Identify which cell holds the provided text, then report its [X, Y] central coordinate. 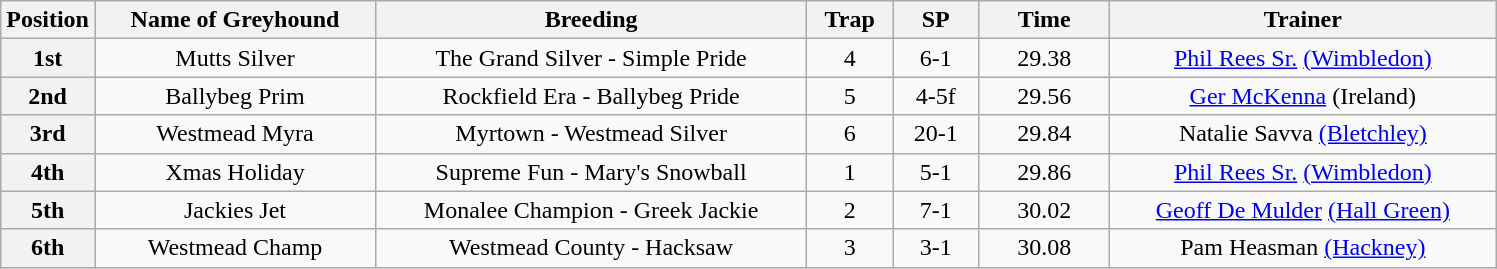
2 [850, 210]
Myrtown - Westmead Silver [592, 134]
Jackies Jet [234, 210]
Breeding [592, 20]
29.86 [1044, 172]
SP [936, 20]
Natalie Savva (Bletchley) [1303, 134]
Westmead County - Hacksaw [592, 248]
Supreme Fun - Mary's Snowball [592, 172]
Rockfield Era - Ballybeg Pride [592, 96]
5-1 [936, 172]
Trainer [1303, 20]
Pam Heasman (Hackney) [1303, 248]
Mutts Silver [234, 58]
1 [850, 172]
3 [850, 248]
7-1 [936, 210]
3-1 [936, 248]
20-1 [936, 134]
2nd [48, 96]
29.56 [1044, 96]
4 [850, 58]
Time [1044, 20]
30.08 [1044, 248]
Geoff De Mulder (Hall Green) [1303, 210]
Ger McKenna (Ireland) [1303, 96]
Ballybeg Prim [234, 96]
Westmead Myra [234, 134]
29.38 [1044, 58]
29.84 [1044, 134]
Xmas Holiday [234, 172]
Position [48, 20]
The Grand Silver - Simple Pride [592, 58]
6 [850, 134]
6th [48, 248]
Monalee Champion - Greek Jackie [592, 210]
1st [48, 58]
Name of Greyhound [234, 20]
30.02 [1044, 210]
5 [850, 96]
6-1 [936, 58]
5th [48, 210]
3rd [48, 134]
Westmead Champ [234, 248]
Trap [850, 20]
4th [48, 172]
4-5f [936, 96]
